Pinpoint the cell where the given text exists, returning its (x, y) midpoint coordinate. 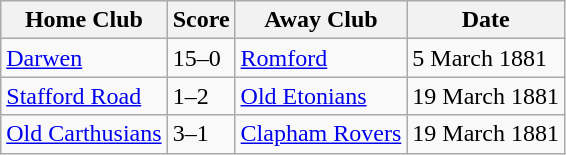
15–0 (201, 58)
Clapham Rovers (321, 134)
Away Club (321, 20)
3–1 (201, 134)
Darwen (84, 58)
Romford (321, 58)
1–2 (201, 96)
Stafford Road (84, 96)
Date (486, 20)
Old Etonians (321, 96)
Old Carthusians (84, 134)
Home Club (84, 20)
Score (201, 20)
5 March 1881 (486, 58)
